Determine the (X, Y) coordinate at the center of the cell enclosing the given text.  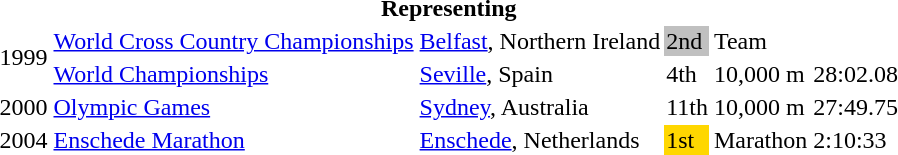
Belfast, Northern Ireland (540, 41)
Enschede Marathon (234, 140)
World Cross Country Championships (234, 41)
World Championships (234, 74)
Seville, Spain (540, 74)
2nd (688, 41)
Marathon (760, 140)
11th (688, 107)
4th (688, 74)
Team (760, 41)
Olympic Games (234, 107)
Sydney, Australia (540, 107)
1st (688, 140)
Enschede, Netherlands (540, 140)
